Find where the given text appears and provide that cell's center as [X, Y] coordinate. 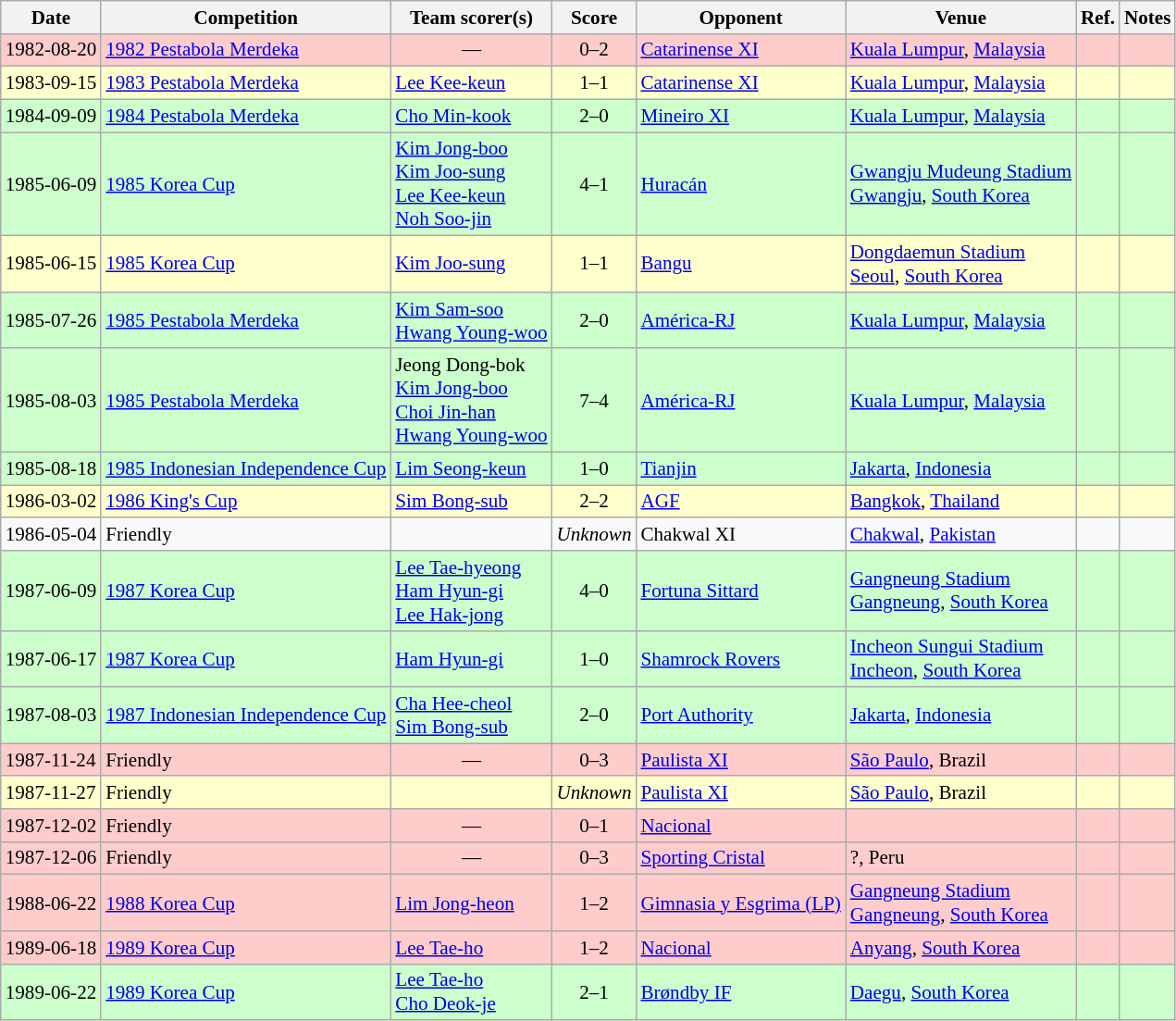
Jeong Dong-bok Kim Jong-boo Choi Jin-han Hwang Young-woo [471, 400]
1986 King's Cup [246, 502]
1985-06-09 [51, 184]
Anyang, South Korea [960, 948]
Shamrock Rovers [740, 659]
Bangkok, Thailand [960, 502]
Mineiro XI [740, 115]
Date [51, 17]
0–1 [594, 826]
?, Peru [960, 857]
Score [594, 17]
1983-09-15 [51, 83]
Competition [246, 17]
Gimnasia y Esgrima (LP) [740, 903]
1982-08-20 [51, 50]
Cho Min-kook [471, 115]
1982 Pestabola Merdeka [246, 50]
Chakwal XI [740, 533]
1987 Indonesian Independence Cup [246, 715]
Lim Seong-keun [471, 468]
Notes [1147, 17]
Kim Sam-soo Hwang Young-woo [471, 320]
Lee Kee-keun [471, 83]
1987-12-06 [51, 857]
1985-07-26 [51, 320]
1985-06-15 [51, 265]
Dongdaemun StadiumSeoul, South Korea [960, 265]
Opponent [740, 17]
4–0 [594, 591]
1985 Indonesian Independence Cup [246, 468]
1987-08-03 [51, 715]
2–2 [594, 502]
AGF [740, 502]
1987-12-02 [51, 826]
4–1 [594, 184]
1985-08-03 [51, 400]
Ham Hyun-gi [471, 659]
Bangu [740, 265]
0–2 [594, 50]
Team scorer(s) [471, 17]
1984 Pestabola Merdeka [246, 115]
Sim Bong-sub [471, 502]
Brøndby IF [740, 992]
1987-11-27 [51, 792]
Kim Jong-boo Kim Joo-sung Lee Kee-keun Noh Soo-jin [471, 184]
Incheon Sungui StadiumIncheon, South Korea [960, 659]
Kim Joo-sung [471, 265]
Lim Jong-heon [471, 903]
1984-09-09 [51, 115]
1989-06-18 [51, 948]
Lee Tae-ho [471, 948]
7–4 [594, 400]
1985-08-18 [51, 468]
1989-06-22 [51, 992]
Fortuna Sittard [740, 591]
1983 Pestabola Merdeka [246, 83]
Daegu, South Korea [960, 992]
Lee Tae-hyeong Ham Hyun-gi Lee Hak-jong [471, 591]
Chakwal, Pakistan [960, 533]
Lee Tae-ho Cho Deok-je [471, 992]
1988-06-22 [51, 903]
1987-06-09 [51, 591]
Gwangju Mudeung StadiumGwangju, South Korea [960, 184]
Venue [960, 17]
1986-03-02 [51, 502]
1988 Korea Cup [246, 903]
Tianjin [740, 468]
1987-06-17 [51, 659]
1987-11-24 [51, 759]
2–1 [594, 992]
Sporting Cristal [740, 857]
Huracán [740, 184]
Port Authority [740, 715]
Cha Hee-cheol Sim Bong-sub [471, 715]
Ref. [1097, 17]
1986-05-04 [51, 533]
